Locate the cell with the specified text and output its (X, Y) center coordinate. 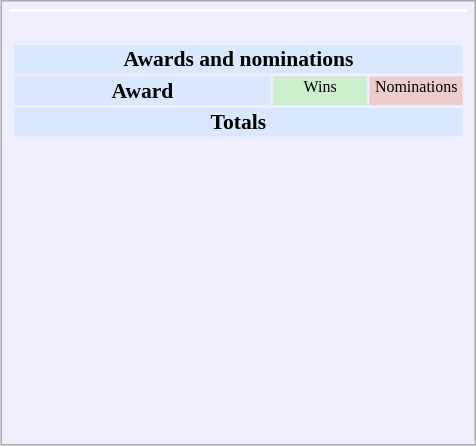
Awards and nominations (238, 59)
Awards and nominations Award Wins Nominations Totals (239, 220)
Totals (238, 122)
Nominations (416, 90)
Award (142, 90)
Wins (320, 90)
